Return the (x, y) coordinate for the center point of the cell that contains the specified text.  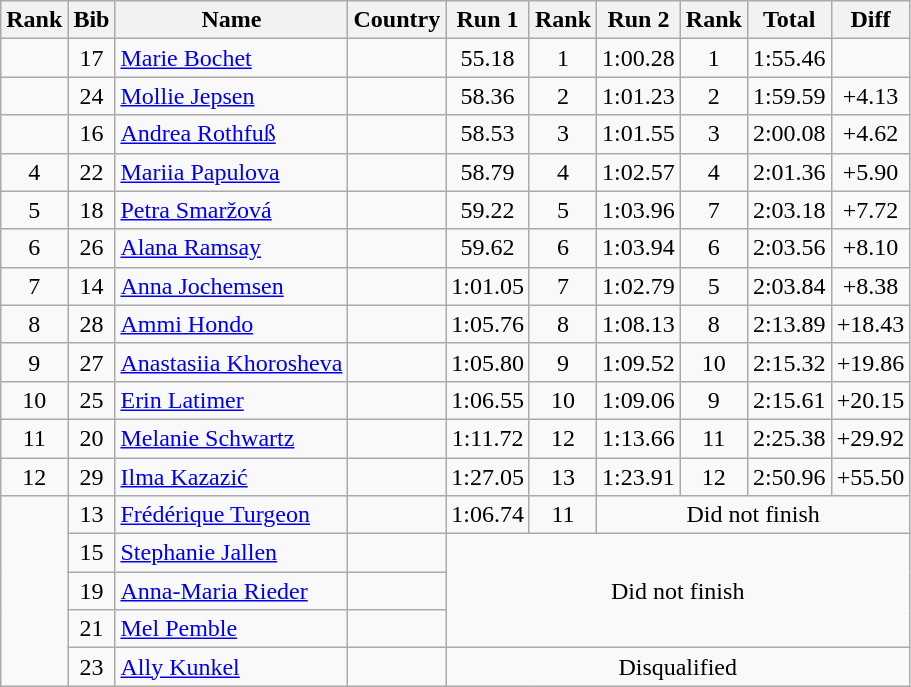
55.18 (488, 58)
1:09.52 (639, 362)
+19.86 (870, 362)
1:05.76 (488, 324)
14 (92, 286)
2:01.36 (789, 172)
Ally Kunkel (232, 667)
1:00.28 (639, 58)
Run 1 (488, 20)
25 (92, 400)
+8.38 (870, 286)
Erin Latimer (232, 400)
Mariia Papulova (232, 172)
1:01.05 (488, 286)
23 (92, 667)
59.22 (488, 210)
+18.43 (870, 324)
+4.13 (870, 96)
1:23.91 (639, 477)
1:09.06 (639, 400)
15 (92, 553)
Mollie Jepsen (232, 96)
58.36 (488, 96)
1:08.13 (639, 324)
Alana Ramsay (232, 248)
2:00.08 (789, 134)
2:03.56 (789, 248)
1:55.46 (789, 58)
58.53 (488, 134)
2:15.32 (789, 362)
17 (92, 58)
59.62 (488, 248)
20 (92, 438)
29 (92, 477)
21 (92, 629)
2:13.89 (789, 324)
1:06.74 (488, 515)
19 (92, 591)
Bib (92, 20)
+8.10 (870, 248)
Name (232, 20)
1:02.57 (639, 172)
1:59.59 (789, 96)
2:50.96 (789, 477)
1:02.79 (639, 286)
+20.15 (870, 400)
16 (92, 134)
Anna Jochemsen (232, 286)
28 (92, 324)
24 (92, 96)
1:01.55 (639, 134)
Run 2 (639, 20)
26 (92, 248)
Melanie Schwartz (232, 438)
Stephanie Jallen (232, 553)
22 (92, 172)
+4.62 (870, 134)
1:03.94 (639, 248)
+55.50 (870, 477)
Ilma Kazazić (232, 477)
+29.92 (870, 438)
1:06.55 (488, 400)
2:25.38 (789, 438)
Disqualified (678, 667)
27 (92, 362)
Country (397, 20)
58.79 (488, 172)
1:11.72 (488, 438)
1:05.80 (488, 362)
Petra Smaržová (232, 210)
Mel Pemble (232, 629)
+7.72 (870, 210)
1:27.05 (488, 477)
2:03.84 (789, 286)
Total (789, 20)
1:01.23 (639, 96)
Diff (870, 20)
Andrea Rothfuß (232, 134)
2:15.61 (789, 400)
1:13.66 (639, 438)
1:03.96 (639, 210)
2:03.18 (789, 210)
Frédérique Turgeon (232, 515)
Marie Bochet (232, 58)
Anna-Maria Rieder (232, 591)
Anastasiia Khorosheva (232, 362)
Ammi Hondo (232, 324)
+5.90 (870, 172)
18 (92, 210)
